Output the (x, y) coordinate of the center of the cell containing the given text.  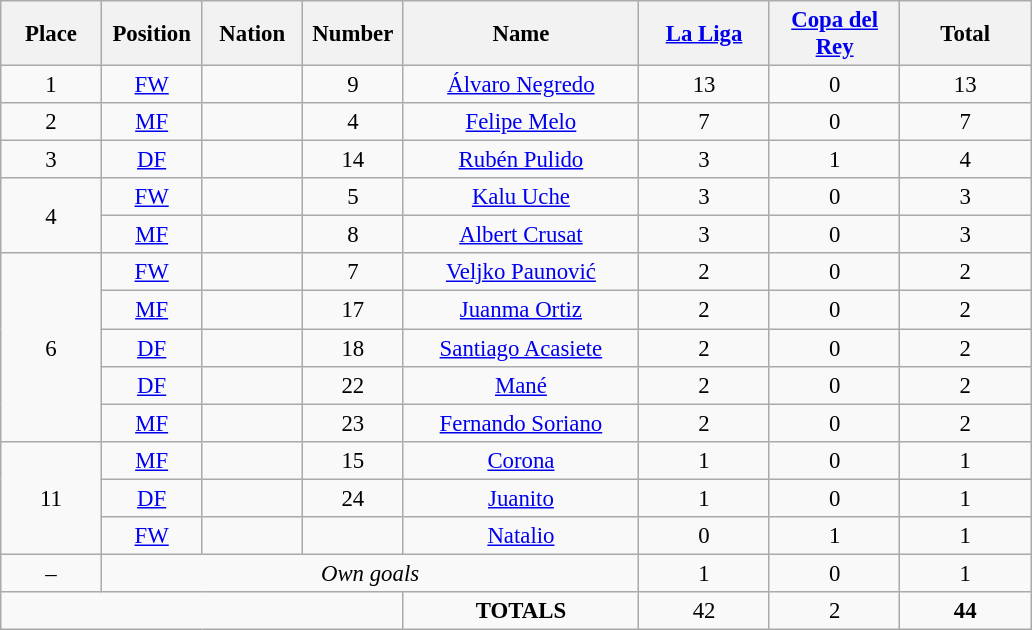
8 (354, 235)
18 (354, 348)
23 (354, 423)
TOTALS (521, 611)
42 (704, 611)
5 (354, 197)
Place (52, 34)
Albert Crusat (521, 235)
9 (354, 85)
Juanito (521, 498)
Santiago Acasiete (521, 348)
La Liga (704, 34)
15 (354, 460)
Position (152, 34)
Name (521, 34)
24 (354, 498)
Number (354, 34)
– (52, 573)
Fernando Soriano (521, 423)
Copa del Rey (834, 34)
Álvaro Negredo (521, 85)
Total (966, 34)
Nation (252, 34)
Juanma Ortiz (521, 310)
Kalu Uche (521, 197)
11 (52, 498)
44 (966, 611)
14 (354, 160)
Corona (521, 460)
22 (354, 385)
17 (354, 310)
Own goals (370, 573)
Natalio (521, 536)
Rubén Pulido (521, 160)
Mané (521, 385)
Veljko Paunović (521, 273)
6 (52, 348)
Felipe Melo (521, 122)
